Scan for the cell matching the given text and deliver its [X, Y] coordinate at center. 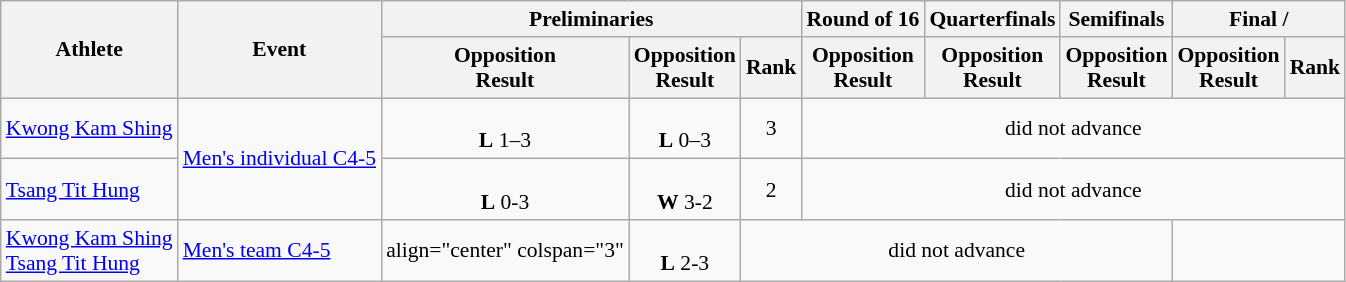
L 2-3 [685, 250]
Round of 16 [862, 19]
L 0-3 [505, 190]
Tsang Tit Hung [90, 190]
Quarterfinals [992, 19]
2 [772, 190]
Kwong Kam Shing [90, 128]
align="center" colspan="3" [505, 250]
L 1–3 [505, 128]
W 3-2 [685, 190]
Preliminaries [591, 19]
Athlete [90, 50]
Men's individual C4-5 [280, 159]
Event [280, 50]
Semifinals [1116, 19]
3 [772, 128]
Kwong Kam Shing Tsang Tit Hung [90, 250]
Final / [1258, 19]
L 0–3 [685, 128]
Men's team C4-5 [280, 250]
